Find where the given text appears and provide that cell's center as (X, Y) coordinate. 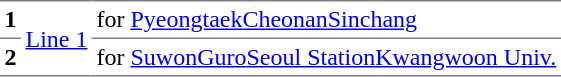
for SuwonGuroSeoul StationKwangwoon Univ. (326, 57)
2 (10, 57)
for PyeongtaekCheonanSinchang (326, 20)
1 (10, 20)
Line 1 (56, 38)
